Provide the [x, y] coordinate of the cell's center where the given text is located.  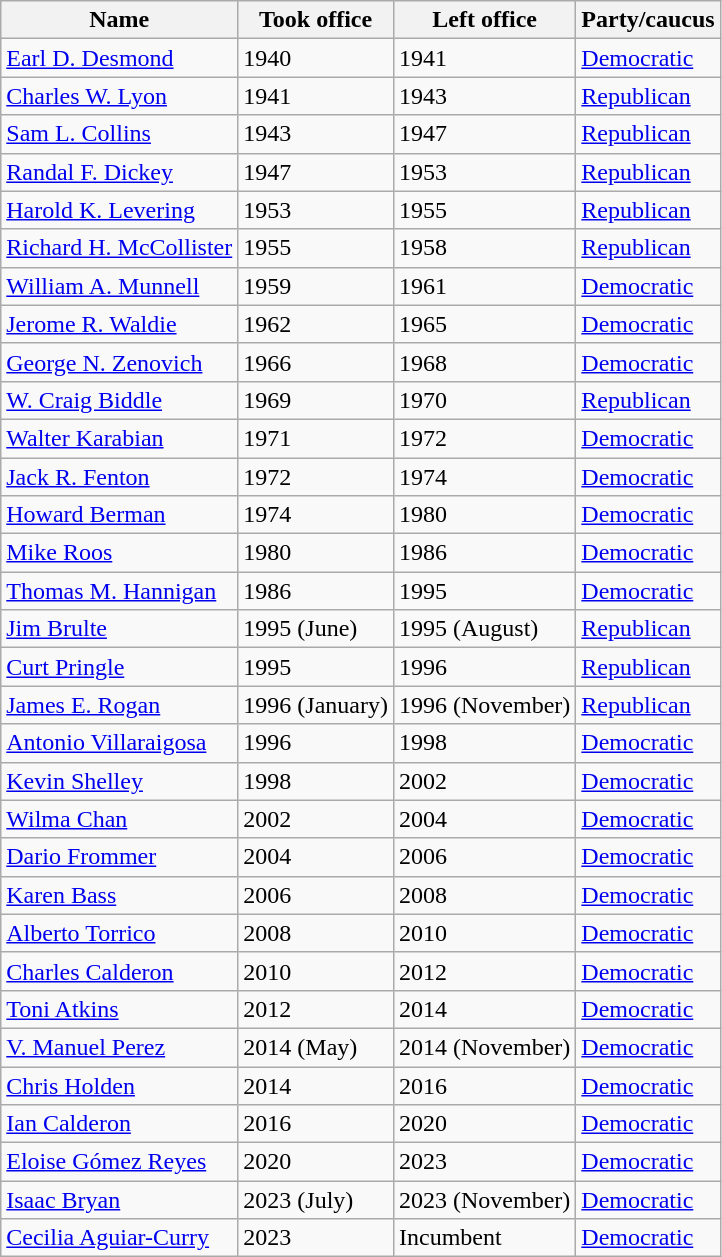
Alberto Torrico [120, 933]
2023 (July) [316, 1200]
Sam L. Collins [120, 134]
Antonio Villaraigosa [120, 743]
Dario Frommer [120, 857]
W. Craig Biddle [120, 400]
Jack R. Fenton [120, 477]
1961 [484, 286]
Chris Holden [120, 1085]
Harold K. Levering [120, 210]
Name [120, 20]
1968 [484, 362]
1995 (June) [316, 629]
James E. Rogan [120, 705]
Left office [484, 20]
Kevin Shelley [120, 781]
1962 [316, 324]
Charles Calderon [120, 971]
Charles W. Lyon [120, 96]
1969 [316, 400]
Walter Karabian [120, 438]
1996 (January) [316, 705]
1959 [316, 286]
1995 (August) [484, 629]
Cecilia Aguiar-Curry [120, 1238]
1965 [484, 324]
1940 [316, 58]
Earl D. Desmond [120, 58]
1970 [484, 400]
William A. Munnell [120, 286]
Richard H. McCollister [120, 248]
2023 (November) [484, 1200]
1996 (November) [484, 705]
Karen Bass [120, 895]
Howard Berman [120, 515]
George N. Zenovich [120, 362]
Isaac Bryan [120, 1200]
Jim Brulte [120, 629]
Toni Atkins [120, 1009]
V. Manuel Perez [120, 1047]
Curt Pringle [120, 667]
Party/caucus [648, 20]
Wilma Chan [120, 819]
1971 [316, 438]
Ian Calderon [120, 1124]
2014 (May) [316, 1047]
Mike Roos [120, 553]
Incumbent [484, 1238]
Thomas M. Hannigan [120, 591]
1966 [316, 362]
Took office [316, 20]
1958 [484, 248]
Eloise Gómez Reyes [120, 1162]
Randal F. Dickey [120, 172]
2014 (November) [484, 1047]
Jerome R. Waldie [120, 324]
